Scan for the cell matching the given text and deliver its (x, y) coordinate at center. 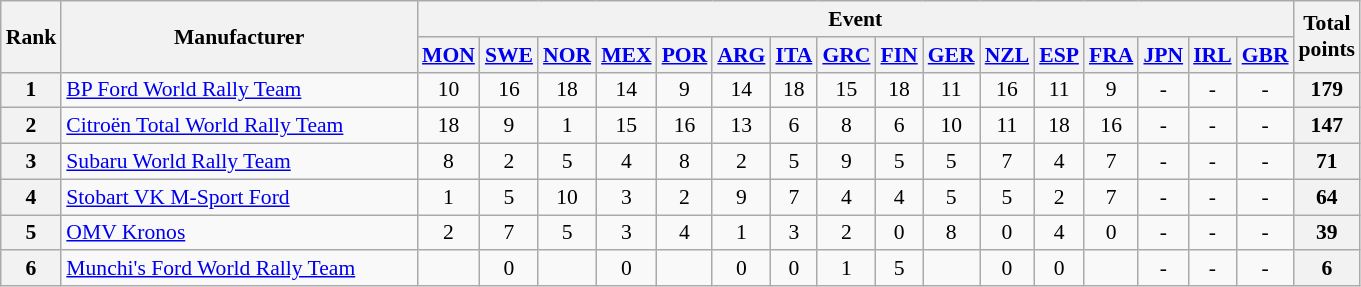
MEX (626, 55)
Event (856, 19)
Manufacturer (239, 36)
Stobart VK M-Sport Ford (239, 197)
OMV Kronos (239, 233)
Munchi's Ford World Rally Team (239, 269)
ITA (794, 55)
NOR (567, 55)
SWE (509, 55)
JPN (1163, 55)
13 (741, 126)
FRA (1111, 55)
Totalpoints (1328, 36)
Rank (32, 36)
NZL (1008, 55)
IRL (1212, 55)
GER (952, 55)
71 (1328, 162)
BP Ford World Rally Team (239, 90)
39 (1328, 233)
ARG (741, 55)
179 (1328, 90)
ESP (1059, 55)
MON (448, 55)
Subaru World Rally Team (239, 162)
GRC (846, 55)
147 (1328, 126)
Citroën Total World Rally Team (239, 126)
64 (1328, 197)
FIN (898, 55)
GBR (1266, 55)
POR (685, 55)
